Identify which cell holds the provided text, then report its (x, y) central coordinate. 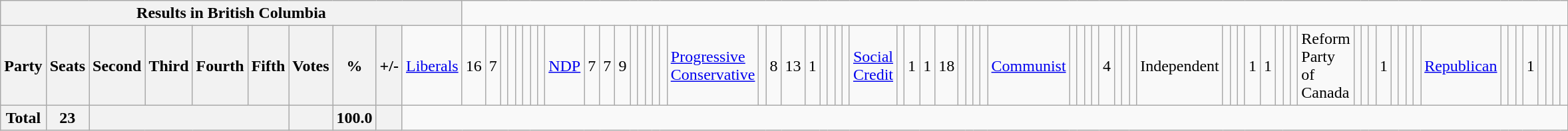
23 (67, 118)
Social Credit (873, 65)
Third (169, 65)
Reform Party of Canada (1326, 65)
Fourth (220, 65)
Results in British Columbia (232, 13)
NDP (564, 65)
16 (474, 65)
Communist (1029, 65)
Republican (1461, 65)
9 (623, 65)
8 (773, 65)
18 (946, 65)
% (354, 65)
Progressive Conservative (713, 65)
Seats (67, 65)
Party (23, 65)
Independent (1180, 65)
Votes (311, 65)
13 (793, 65)
Liberals (432, 65)
100.0 (354, 118)
Second (117, 65)
+/- (389, 65)
Total (23, 118)
Fifth (268, 65)
4 (1106, 65)
